For the text-containing cell, return its midpoint in [X, Y] coordinate format. 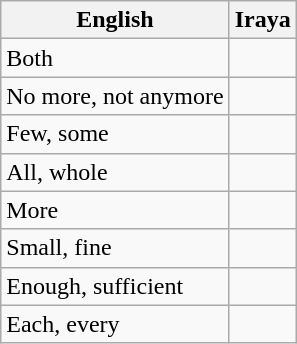
Each, every [115, 324]
Enough, sufficient [115, 286]
No more, not anymore [115, 96]
More [115, 210]
Iraya [262, 20]
Few, some [115, 134]
English [115, 20]
Small, fine [115, 248]
Both [115, 58]
All, whole [115, 172]
